Locate the cell with the specified text and output its [x, y] center coordinate. 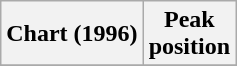
Peakposition [189, 34]
Chart (1996) [72, 34]
